Return (x, y) of the center of cell containing provided text 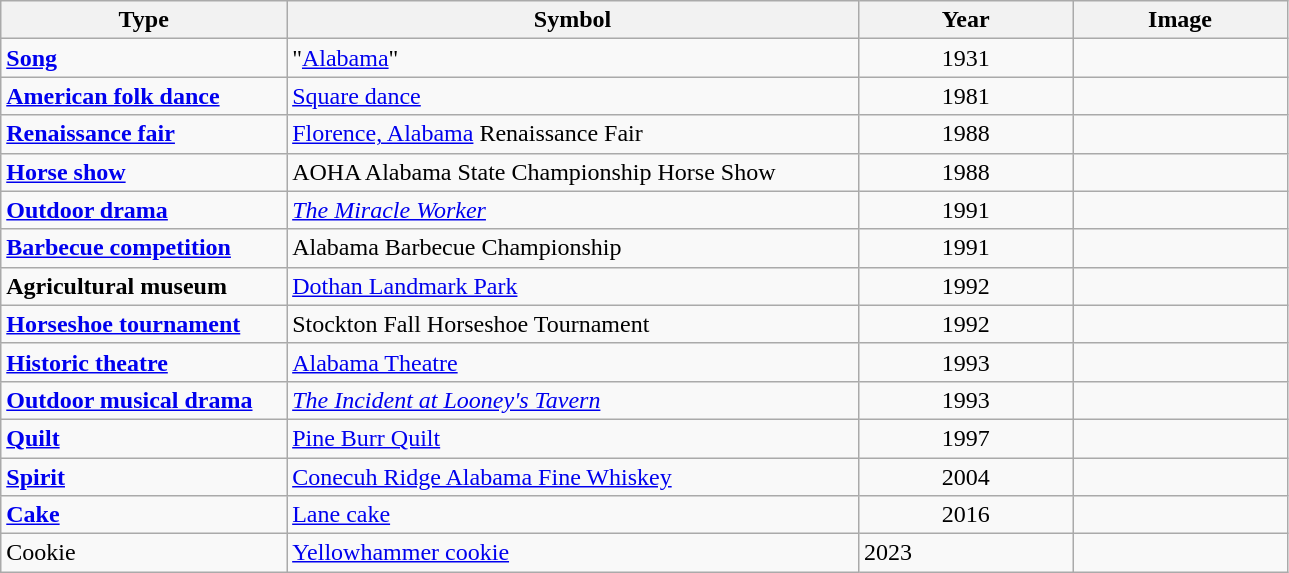
Pine Burr Quilt (573, 438)
Florence, Alabama Renaissance Fair (573, 134)
Stockton Fall Horseshoe Tournament (573, 324)
Symbol (573, 20)
Alabama Theatre (573, 362)
Lane cake (573, 515)
Image (1180, 20)
1997 (965, 438)
1931 (965, 58)
Horseshoe tournament (144, 324)
Cookie (144, 553)
Barbecue competition (144, 248)
Outdoor musical drama (144, 400)
Cake (144, 515)
Historic theatre (144, 362)
Renaissance fair (144, 134)
Quilt (144, 438)
2016 (965, 515)
Spirit (144, 477)
Type (144, 20)
Dothan Landmark Park (573, 286)
Outdoor drama (144, 210)
AOHA Alabama State Championship Horse Show (573, 172)
Song (144, 58)
American folk dance (144, 96)
Horse show (144, 172)
Agricultural museum (144, 286)
"Alabama" (573, 58)
Yellowhammer cookie (573, 553)
The Miracle Worker (573, 210)
Conecuh Ridge Alabama Fine Whiskey (573, 477)
Alabama Barbecue Championship (573, 248)
2004 (965, 477)
1981 (965, 96)
Year (965, 20)
The Incident at Looney's Tavern (573, 400)
2023 (965, 553)
Square dance (573, 96)
